Return the [X, Y] coordinate for the center point of the cell that contains the specified text.  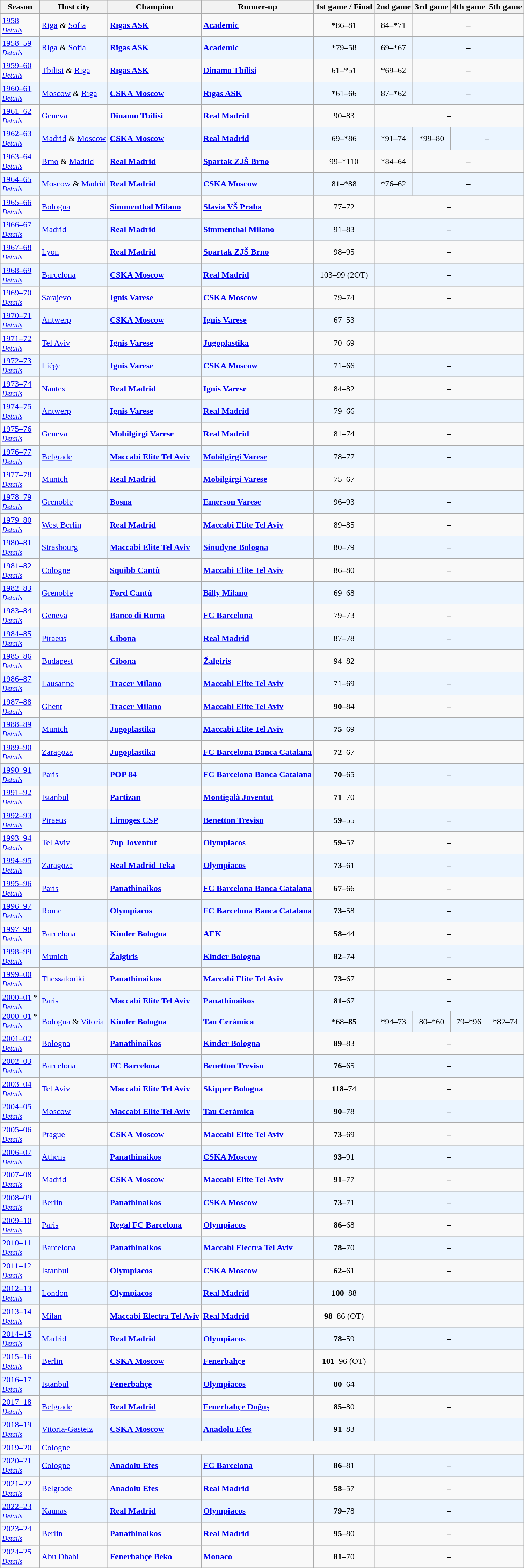
103–99 (2OT) [344, 274]
2005–06Details [20, 1134]
89–83 [344, 1043]
Emerson Varese [257, 502]
87–*62 [393, 93]
2023–24Details [20, 1533]
79–74 [344, 297]
London [74, 1293]
Bologna & Vitoria [74, 1022]
69–68 [344, 593]
2006–07Details [20, 1157]
2002–03Details [20, 1066]
*86–81 [344, 25]
1999–00Details [20, 979]
2015–16Details [20, 1361]
85–80 [344, 1407]
Season [20, 7]
81–67 [344, 1001]
Champion [154, 7]
1983–84Details [20, 615]
1994–95Details [20, 865]
Ford Cantù [154, 593]
2004–05Details [20, 1112]
1980–81Details [20, 547]
Montigalà Joventut [257, 797]
2021–22Details [20, 1488]
Regal FC Barcelona [154, 1225]
1976–77Details [20, 457]
Nantes [74, 388]
4th game [469, 7]
Brno & Madrid [74, 161]
1993–94Details [20, 843]
*79–58 [344, 47]
80–*60 [432, 1022]
2013–14Details [20, 1316]
Skipper Bologna [257, 1089]
1966–67Details [20, 229]
78–59 [344, 1339]
1991–92Details [20, 797]
*69–62 [393, 71]
Moscow & Madrid [74, 184]
3rd game [432, 7]
59–55 [344, 820]
Banco di Roma [154, 615]
1995–96Details [20, 888]
2018–19Details [20, 1429]
62–61 [344, 1270]
1997–98Details [20, 934]
Monaco [257, 1556]
78–77 [344, 457]
69–*86 [344, 138]
1982–83Details [20, 593]
1981–82Details [20, 570]
2020–21Details [20, 1466]
73–69 [344, 1134]
1967–68Details [20, 252]
*91–74 [393, 138]
93–91 [344, 1157]
Slavia VŠ Praha [257, 207]
Budapest [74, 661]
1965–66Details [20, 207]
2008–09Details [20, 1202]
Prague [74, 1134]
*68–85 [344, 1022]
Lyon [74, 252]
1975–76Details [20, 434]
69–*67 [393, 47]
Limoges CSP [154, 820]
Madrid & Moscow [74, 138]
Sinudyne Bologna [257, 547]
79–78 [344, 1511]
79–73 [344, 615]
*82–74 [505, 1022]
1985–86Details [20, 661]
1986–87Details [20, 684]
89–85 [344, 524]
77–72 [344, 207]
Lausanne [74, 684]
2014–15Details [20, 1339]
87–78 [344, 638]
Rome [74, 911]
75–67 [344, 479]
2001–02Details [20, 1043]
2011–12Details [20, 1270]
1974–75Details [20, 411]
Billy Milano [257, 593]
82–74 [344, 956]
Milan [74, 1316]
1996–97Details [20, 911]
Squibb Cantù [154, 570]
1992–93Details [20, 820]
98–86 (OT) [344, 1316]
Sarajevo [74, 297]
Real Madrid Teka [154, 865]
*99–80 [432, 138]
81–*88 [344, 184]
2016–17Details [20, 1384]
1973–74Details [20, 388]
1960–61Details [20, 93]
98–95 [344, 252]
58–57 [344, 1488]
71–66 [344, 366]
91–77 [344, 1179]
1st game / Final [344, 7]
70–69 [344, 343]
75–69 [344, 729]
79–*96 [469, 1022]
2nd game [393, 7]
80–64 [344, 1384]
73–71 [344, 1202]
79–66 [344, 411]
73–61 [344, 865]
84–82 [344, 388]
1979–80Details [20, 524]
*76–62 [393, 184]
2019–20 [20, 1448]
71–70 [344, 797]
1968–69Details [20, 274]
90–83 [344, 116]
70–65 [344, 774]
*61–66 [344, 93]
86–80 [344, 570]
2003–04Details [20, 1089]
Liège [74, 366]
73–67 [344, 979]
Fenerbahçe Beko [154, 1556]
1958–59Details [20, 47]
1998–99Details [20, 956]
Host city [74, 7]
Kaunas [74, 1511]
61–*51 [344, 71]
Thessaloniki [74, 979]
2009–10Details [20, 1225]
Strasbourg [74, 547]
100–88 [344, 1293]
67–53 [344, 321]
2000–01 *Details2000–01 *Details [20, 1011]
*84–64 [393, 161]
76–65 [344, 1066]
2017–18Details [20, 1407]
POP 84 [154, 774]
86–81 [344, 1466]
90–84 [344, 707]
71–69 [344, 684]
Moscow & Riga [74, 93]
Bosna [154, 502]
2012–13Details [20, 1293]
59–57 [344, 843]
58–44 [344, 934]
Runner-up [257, 7]
Ghent [74, 707]
2024–25Details [20, 1556]
84–*71 [393, 25]
1978–79Details [20, 502]
Vitoria-Gasteiz [74, 1429]
Moscow [74, 1112]
Partizan [154, 797]
1970–71Details [20, 321]
1969–70Details [20, 297]
2007–08Details [20, 1179]
Tbilisi & Riga [74, 71]
81–70 [344, 1556]
2010–11Details [20, 1248]
2022–23Details [20, 1511]
1984–85Details [20, 638]
1988–89Details [20, 729]
1961–62Details [20, 116]
80–79 [344, 547]
118–74 [344, 1089]
78–70 [344, 1248]
Abu Dhabi [74, 1556]
81–74 [344, 434]
90–78 [344, 1112]
1972–73Details [20, 366]
1989–90Details [20, 752]
1971–72Details [20, 343]
86–68 [344, 1225]
1987–88Details [20, 707]
101–96 (OT) [344, 1361]
94–82 [344, 661]
96–93 [344, 502]
1962–63Details [20, 138]
99–*110 [344, 161]
1963–64Details [20, 161]
67–66 [344, 888]
West Berlin [74, 524]
1958Details [20, 25]
Fenerbahçe Doğuş [257, 1407]
7up Joventut [154, 843]
AEK [257, 934]
95–80 [344, 1533]
72–67 [344, 752]
1990–91Details [20, 774]
5th game [505, 7]
73–58 [344, 911]
1959–60Details [20, 71]
1977–78Details [20, 479]
1964–65Details [20, 184]
Athens [74, 1157]
*94–73 [393, 1022]
